Return the (X, Y) coordinate for the center point of the cell that contains the specified text.  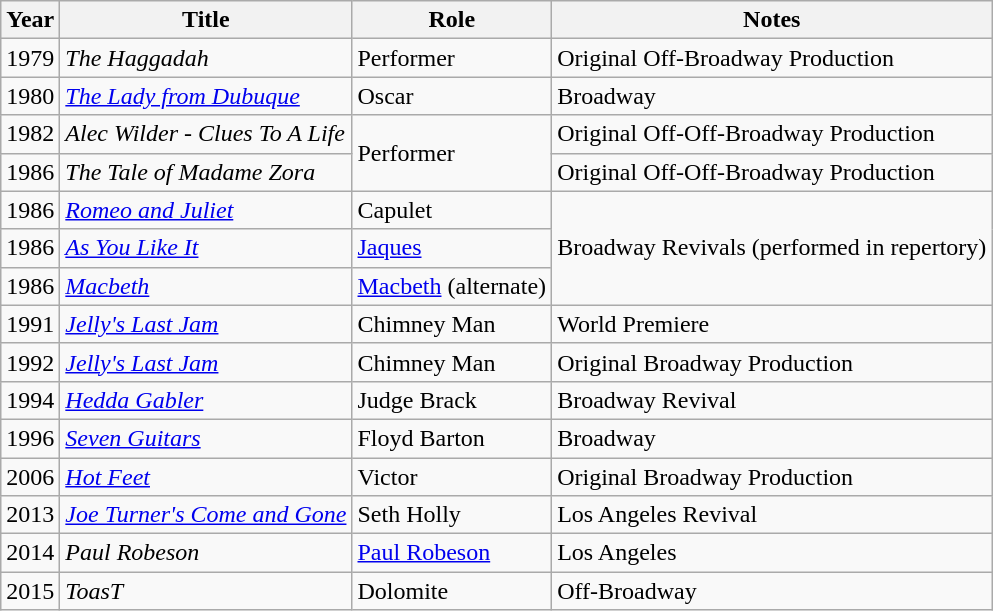
ToasT (206, 591)
1982 (30, 134)
Judge Brack (452, 400)
Original Off-Broadway Production (772, 58)
Broadway Revivals (performed in repertory) (772, 248)
Victor (452, 477)
Seth Holly (452, 515)
Dolomite (452, 591)
1991 (30, 324)
1992 (30, 362)
1980 (30, 96)
1994 (30, 400)
Off-Broadway (772, 591)
Hot Feet (206, 477)
Romeo and Juliet (206, 210)
Year (30, 20)
Floyd Barton (452, 438)
The Lady from Dubuque (206, 96)
Hedda Gabler (206, 400)
1979 (30, 58)
The Haggadah (206, 58)
Los Angeles Revival (772, 515)
Oscar (452, 96)
Title (206, 20)
2006 (30, 477)
Notes (772, 20)
Macbeth (206, 286)
As You Like It (206, 248)
2014 (30, 553)
Broadway Revival (772, 400)
Jaques (452, 248)
Los Angeles (772, 553)
2015 (30, 591)
Role (452, 20)
2013 (30, 515)
The Tale of Madame Zora (206, 172)
World Premiere (772, 324)
Alec Wilder - Clues To A Life (206, 134)
Capulet (452, 210)
Macbeth (alternate) (452, 286)
1996 (30, 438)
Seven Guitars (206, 438)
Joe Turner's Come and Gone (206, 515)
